From the cell containing the given text, extract its center point as [x, y] coordinate. 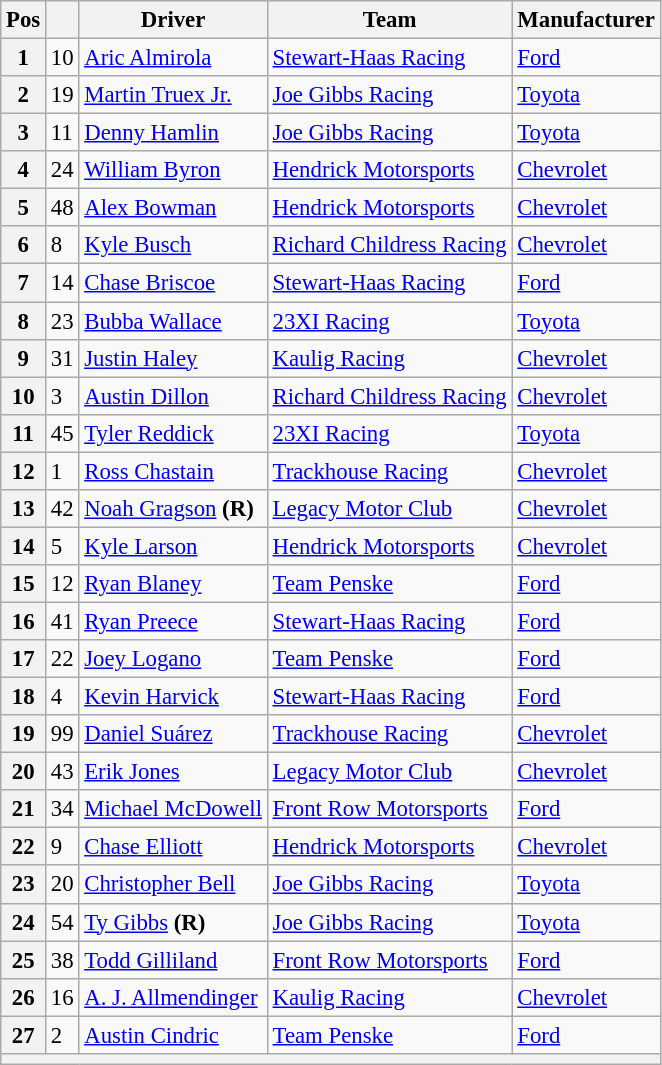
42 [62, 509]
Ryan Preece [173, 621]
Ryan Blaney [173, 584]
Martin Truex Jr. [173, 95]
45 [62, 433]
Ty Gibbs (R) [173, 922]
Erik Jones [173, 772]
Manufacturer [586, 20]
Kevin Harvick [173, 697]
38 [62, 960]
15 [24, 584]
Chase Briscoe [173, 283]
54 [62, 922]
Todd Gilliland [173, 960]
Bubba Wallace [173, 321]
17 [24, 659]
31 [62, 358]
Driver [173, 20]
William Byron [173, 170]
Pos [24, 20]
18 [24, 697]
Ross Chastain [173, 471]
Michael McDowell [173, 809]
Kyle Busch [173, 245]
34 [62, 809]
Austin Cindric [173, 1035]
Chase Elliott [173, 847]
Tyler Reddick [173, 433]
48 [62, 208]
Justin Haley [173, 358]
Denny Hamlin [173, 133]
Christopher Bell [173, 885]
A. J. Allmendinger [173, 997]
Austin Dillon [173, 396]
25 [24, 960]
Aric Almirola [173, 58]
Joey Logano [173, 659]
26 [24, 997]
Noah Gragson (R) [173, 509]
Kyle Larson [173, 546]
Team [390, 20]
41 [62, 621]
Alex Bowman [173, 208]
43 [62, 772]
13 [24, 509]
27 [24, 1035]
7 [24, 283]
99 [62, 734]
6 [24, 245]
Daniel Suárez [173, 734]
21 [24, 809]
